Determine the (x, y) coordinate at the center of the cell enclosing the given text.  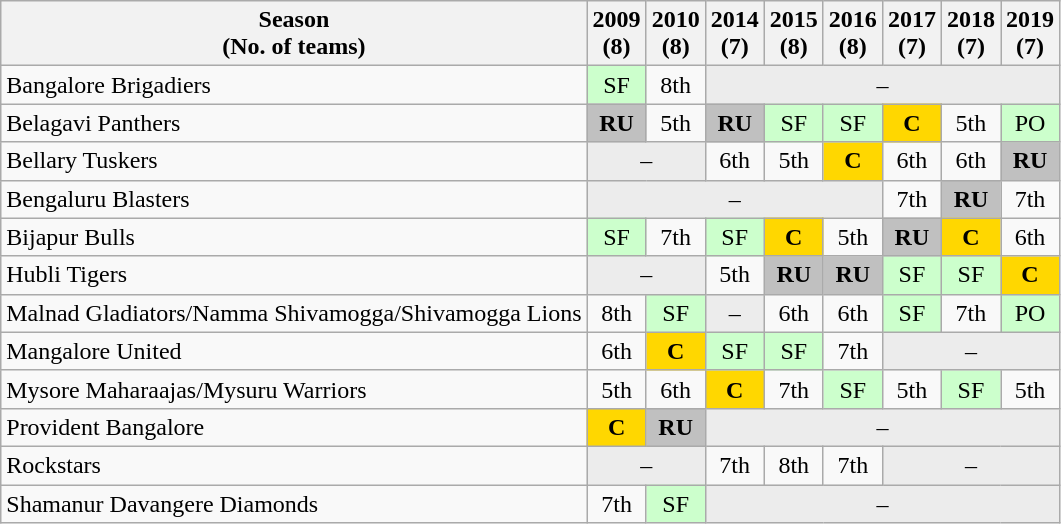
2018(7) (970, 34)
2019(7) (1030, 34)
Rockstars (294, 465)
Provident Bangalore (294, 427)
Malnad Gladiators/Namma Shivamogga/Shivamogga Lions (294, 313)
Bengaluru Blasters (294, 199)
Mangalore United (294, 351)
Hubli Tigers (294, 275)
2014(7) (734, 34)
2015(8) (794, 34)
2010(8) (676, 34)
Belagavi Panthers (294, 123)
Bangalore Brigadiers (294, 85)
2016(8) (852, 34)
2009(8) (616, 34)
2017(7) (912, 34)
Shamanur Davangere Diamonds (294, 503)
Bijapur Bulls (294, 237)
Bellary Tuskers (294, 161)
Season (No. of teams) (294, 34)
Mysore Maharaajas/Mysuru Warriors (294, 389)
